Extract the (x, y) coordinate from the center of the cell holding the provided text.  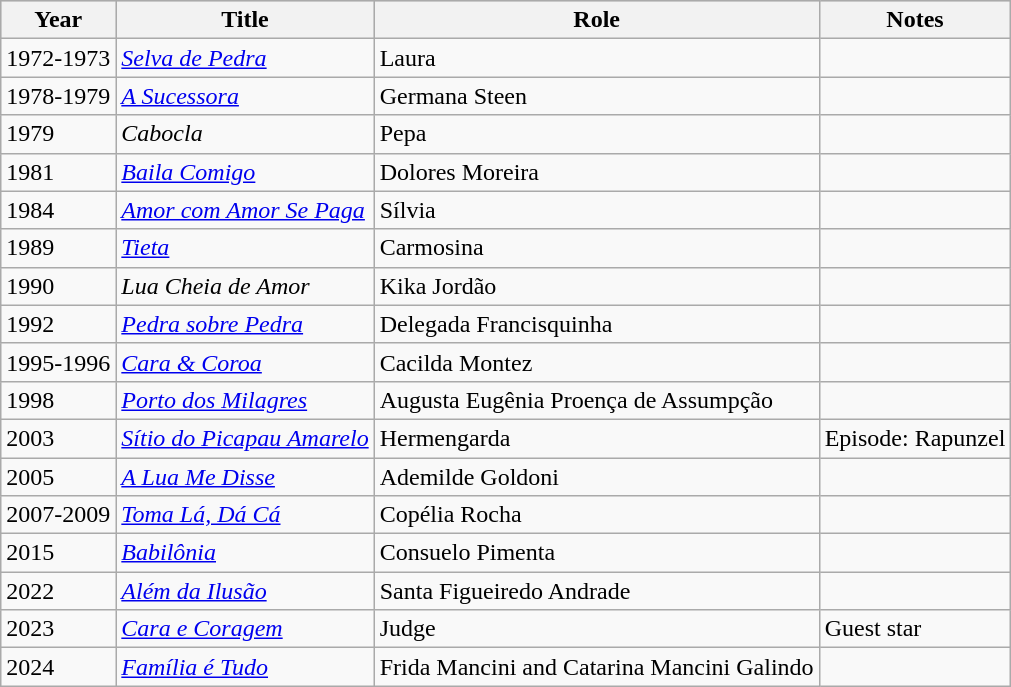
Title (245, 20)
1989 (58, 248)
Pedra sobre Pedra (245, 324)
Notes (915, 20)
Selva de Pedra (245, 58)
1998 (58, 400)
1979 (58, 134)
Judge (596, 629)
Consuelo Pimenta (596, 553)
2023 (58, 629)
Baila Comigo (245, 172)
Copélia Rocha (596, 515)
Guest star (915, 629)
1995-1996 (58, 362)
Kika Jordão (596, 286)
Cacilda Montez (596, 362)
Episode: Rapunzel (915, 438)
Year (58, 20)
1978-1979 (58, 96)
Augusta Eugênia Proença de Assumpção (596, 400)
Sílvia (596, 210)
Delegada Francisquinha (596, 324)
Porto dos Milagres (245, 400)
Lua Cheia de Amor (245, 286)
2022 (58, 591)
1984 (58, 210)
Tieta (245, 248)
Germana Steen (596, 96)
A Sucessora (245, 96)
Família é Tudo (245, 667)
2005 (58, 477)
Cabocla (245, 134)
2003 (58, 438)
Frida Mancini and Catarina Mancini Galindo (596, 667)
Role (596, 20)
Além da Ilusão (245, 591)
Carmosina (596, 248)
Sítio do Picapau Amarelo (245, 438)
Santa Figueiredo Andrade (596, 591)
Laura (596, 58)
Amor com Amor Se Paga (245, 210)
Babilônia (245, 553)
1972-1973 (58, 58)
1990 (58, 286)
Cara e Coragem (245, 629)
Dolores Moreira (596, 172)
2007-2009 (58, 515)
1992 (58, 324)
Pepa (596, 134)
A Lua Me Disse (245, 477)
2024 (58, 667)
Ademilde Goldoni (596, 477)
2015 (58, 553)
Toma Lá, Dá Cá (245, 515)
Cara & Coroa (245, 362)
Hermengarda (596, 438)
1981 (58, 172)
